Return [x, y] of the center of cell containing provided text 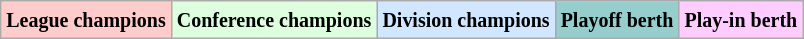
Playoff berth [617, 20]
Play-in berth [741, 20]
League champions [86, 20]
Conference champions [274, 20]
Division champions [466, 20]
